Locate the cell with the specified text and output its (x, y) center coordinate. 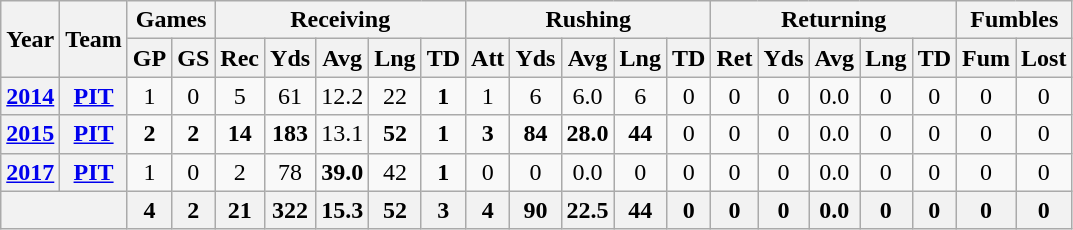
GS (194, 58)
13.1 (342, 134)
22.5 (588, 210)
Returning (834, 20)
Att (488, 58)
Rec (240, 58)
Team (94, 39)
GP (149, 58)
2017 (30, 172)
12.2 (342, 96)
Ret (734, 58)
61 (290, 96)
21 (240, 210)
5 (240, 96)
39.0 (342, 172)
Lost (1044, 58)
Fum (986, 58)
Fumbles (1014, 20)
322 (290, 210)
2014 (30, 96)
22 (395, 96)
28.0 (588, 134)
2015 (30, 134)
15.3 (342, 210)
42 (395, 172)
183 (290, 134)
90 (536, 210)
Receiving (340, 20)
84 (536, 134)
Games (170, 20)
Rushing (588, 20)
14 (240, 134)
Year (30, 39)
6.0 (588, 96)
78 (290, 172)
